Determine the (x, y) coordinate at the center of the cell enclosing the given text.  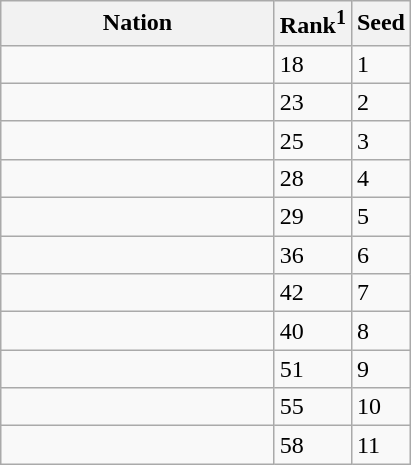
2 (380, 102)
10 (380, 407)
36 (312, 255)
11 (380, 445)
28 (312, 178)
3 (380, 140)
7 (380, 293)
8 (380, 331)
29 (312, 217)
51 (312, 369)
Rank1 (312, 24)
1 (380, 64)
5 (380, 217)
25 (312, 140)
18 (312, 64)
58 (312, 445)
9 (380, 369)
42 (312, 293)
Seed (380, 24)
23 (312, 102)
40 (312, 331)
4 (380, 178)
Nation (138, 24)
55 (312, 407)
6 (380, 255)
